From the cell containing the given text, extract its center point as [x, y] coordinate. 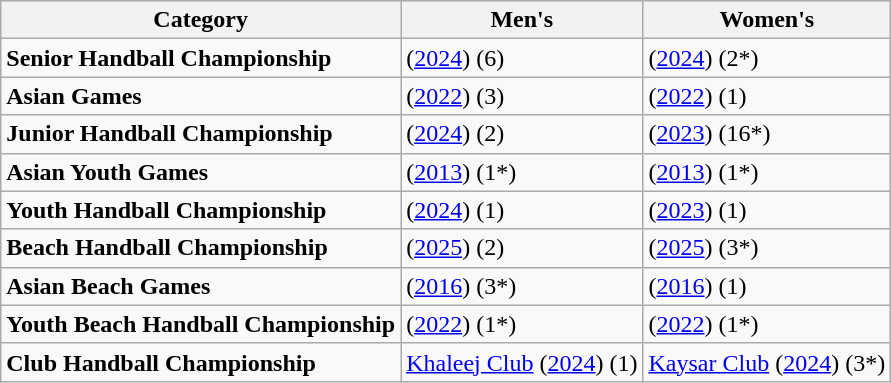
Asian Games [201, 96]
Asian Youth Games [201, 172]
(2024) (2*) [767, 58]
(2022) (1) [767, 96]
Senior Handball Championship [201, 58]
Category [201, 20]
Youth Handball Championship [201, 210]
Khaleej Club (2024) (1) [522, 362]
Beach Handball Championship [201, 248]
(2016) (1) [767, 286]
Club Handball Championship [201, 362]
(2025) (3*) [767, 248]
Asian Beach Games [201, 286]
Youth Beach Handball Championship [201, 324]
(2023) (1) [767, 210]
Women's [767, 20]
Junior Handball Championship [201, 134]
(2024) (2) [522, 134]
(2025) (2) [522, 248]
(2022) (3) [522, 96]
(2024) (6) [522, 58]
Kaysar Club (2024) (3*) [767, 362]
(2016) (3*) [522, 286]
Men's [522, 20]
(2024) (1) [522, 210]
(2023) (16*) [767, 134]
